Search for the cell housing the specified text and yield its [x, y] center coordinate. 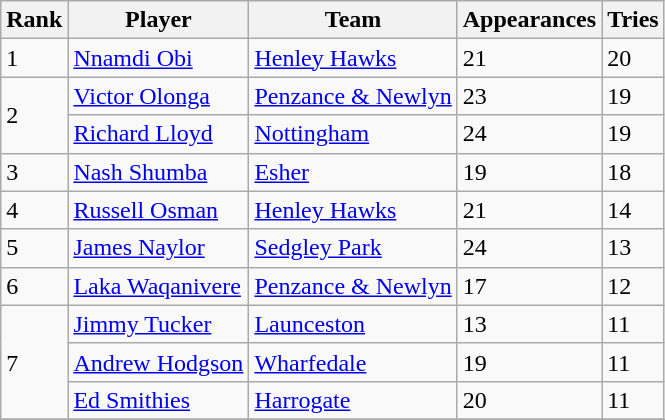
Sedgley Park [353, 248]
17 [529, 286]
Wharfedale [353, 362]
Nottingham [353, 134]
Harrogate [353, 400]
5 [34, 248]
Player [158, 20]
23 [529, 96]
3 [34, 172]
Appearances [529, 20]
4 [34, 210]
Tries [634, 20]
7 [34, 362]
Russell Osman [158, 210]
Esher [353, 172]
Jimmy Tucker [158, 324]
Laka Waqanivere [158, 286]
Andrew Hodgson [158, 362]
Launceston [353, 324]
Nnamdi Obi [158, 58]
6 [34, 286]
Victor Olonga [158, 96]
Team [353, 20]
Richard Lloyd [158, 134]
James Naylor [158, 248]
18 [634, 172]
Rank [34, 20]
1 [34, 58]
12 [634, 286]
Nash Shumba [158, 172]
14 [634, 210]
2 [34, 115]
Ed Smithies [158, 400]
